Output the [x, y] coordinate of the center of the cell containing the given text.  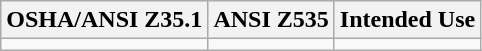
OSHA/ANSI Z35.1 [104, 20]
ANSI Z535 [271, 20]
Intended Use [407, 20]
